Extract the (X, Y) coordinate from the center of the cell holding the provided text.  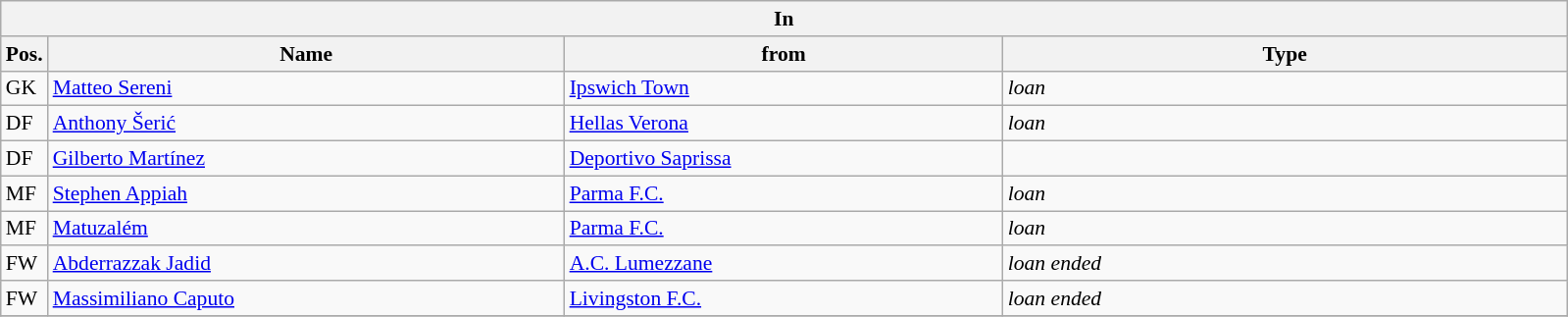
Type (1285, 54)
Stephen Appiah (306, 193)
Gilberto Martínez (306, 159)
A.C. Lumezzane (784, 264)
Hellas Verona (784, 124)
Matteo Sereni (306, 88)
Name (306, 54)
Abderrazzak Jadid (306, 264)
Pos. (25, 54)
GK (25, 88)
from (784, 54)
In (784, 19)
Matuzalém (306, 229)
Massimiliano Caputo (306, 298)
Anthony Šerić (306, 124)
Livingston F.C. (784, 298)
Deportivo Saprissa (784, 159)
Ipswich Town (784, 88)
